Provide the [x, y] coordinate of the cell's center where the given text is located.  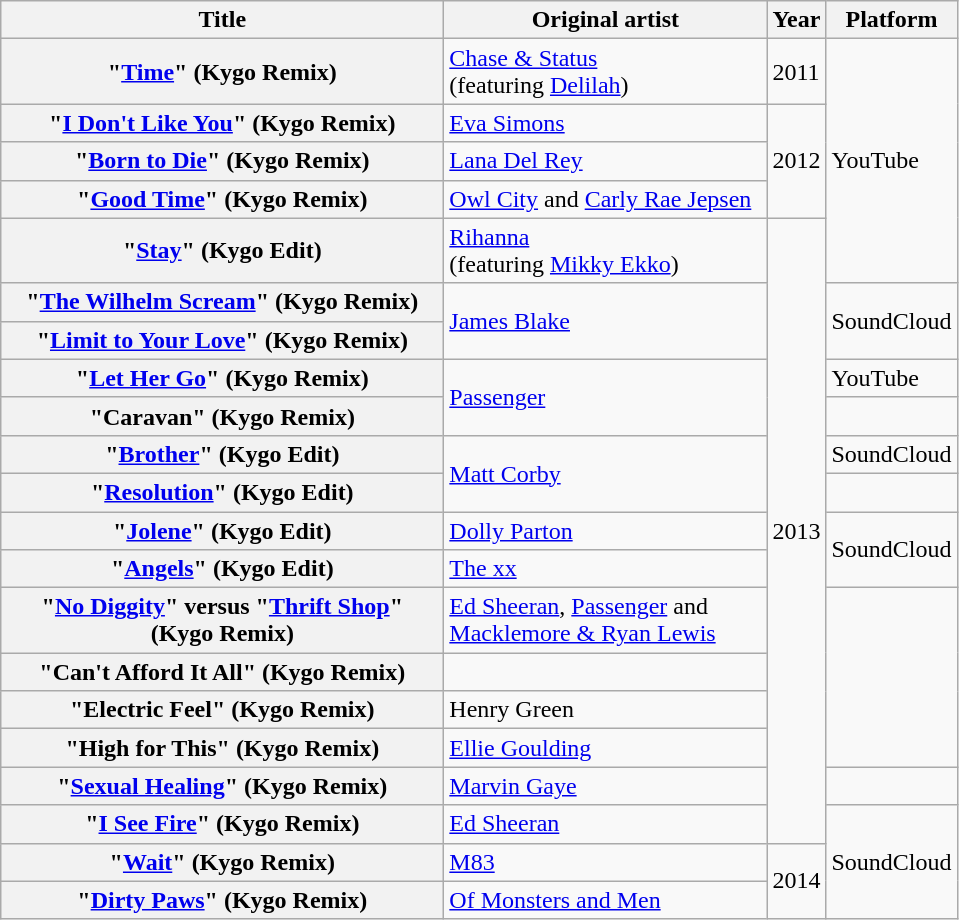
Year [796, 20]
"Electric Feel" (Kygo Remix) [222, 710]
"Let Her Go" (Kygo Remix) [222, 378]
"Time" (Kygo Remix) [222, 72]
Eva Simons [606, 123]
"The Wilhelm Scream" (Kygo Remix) [222, 302]
2012 [796, 161]
Title [222, 20]
Owl City and Carly Rae Jepsen [606, 199]
"Caravan" (Kygo Remix) [222, 416]
"Stay" (Kygo Edit) [222, 250]
"Good Time" (Kygo Remix) [222, 199]
"Brother" (Kygo Edit) [222, 454]
"Can't Afford It All" (Kygo Remix) [222, 672]
"Sexual Healing" (Kygo Remix) [222, 786]
"Born to Die" (Kygo Remix) [222, 161]
Ed Sheeran, Passenger and Macklemore & Ryan Lewis [606, 620]
"Wait" (Kygo Remix) [222, 862]
Ellie Goulding [606, 748]
"Angels" (Kygo Edit) [222, 569]
Chase & Status(featuring Delilah) [606, 72]
Henry Green [606, 710]
Dolly Parton [606, 531]
James Blake [606, 321]
Of Monsters and Men [606, 900]
2011 [796, 72]
Platform [892, 20]
"High for This" (Kygo Remix) [222, 748]
Original artist [606, 20]
The xx [606, 569]
Ed Sheeran [606, 824]
Rihanna(featuring Mikky Ekko) [606, 250]
Lana Del Rey [606, 161]
"Limit to Your Love" (Kygo Remix) [222, 340]
"I Don't Like You" (Kygo Remix) [222, 123]
"Jolene" (Kygo Edit) [222, 531]
M83 [606, 862]
Matt Corby [606, 473]
"Resolution" (Kygo Edit) [222, 492]
"No Diggity" versus "Thrift Shop" (Kygo Remix) [222, 620]
2013 [796, 530]
"I See Fire" (Kygo Remix) [222, 824]
Marvin Gaye [606, 786]
Passenger [606, 397]
2014 [796, 881]
"Dirty Paws" (Kygo Remix) [222, 900]
